Detect which cell encompasses the target text, then output its (x, y) center coordinate. 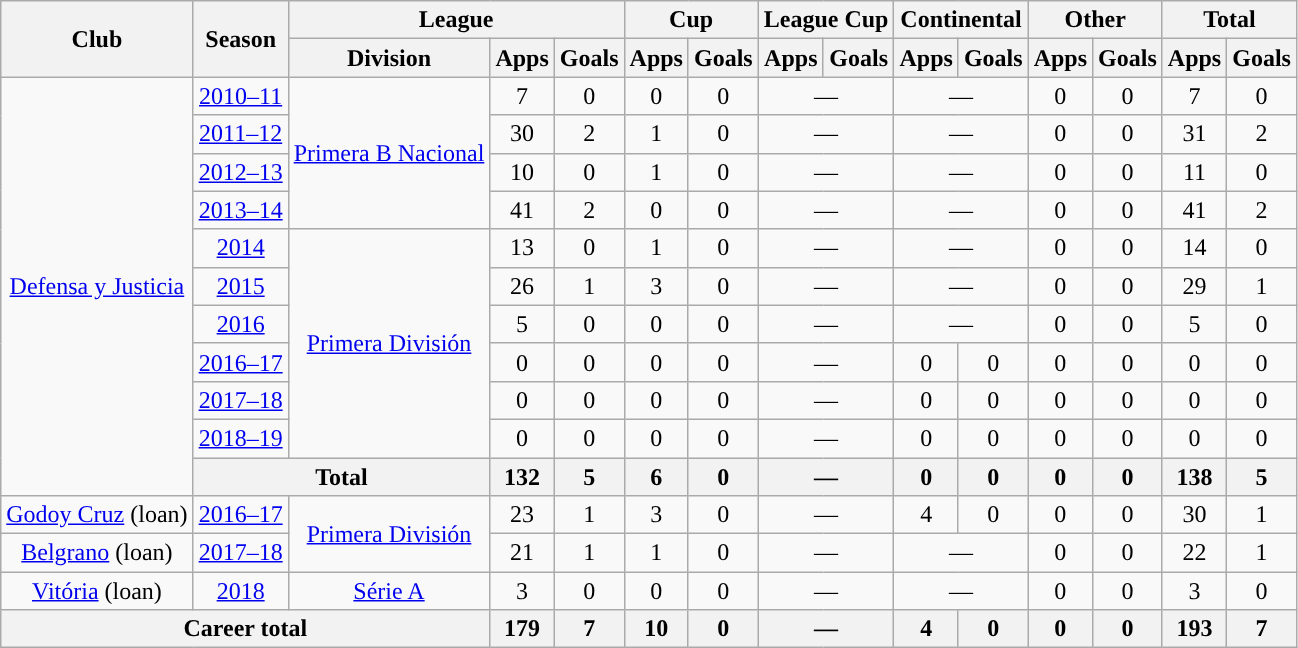
Other (1095, 20)
Série A (389, 591)
11 (1194, 172)
2018 (240, 591)
Godoy Cruz (loan) (97, 515)
132 (522, 477)
14 (1194, 248)
138 (1194, 477)
Division (389, 58)
26 (522, 286)
2018–19 (240, 438)
31 (1194, 134)
2010–11 (240, 96)
Cup (691, 20)
2016 (240, 324)
Club (97, 39)
Primera B Nacional (389, 153)
2012–13 (240, 172)
Season (240, 39)
League (456, 20)
13 (522, 248)
6 (656, 477)
179 (522, 629)
2011–12 (240, 134)
Continental (961, 20)
Vitória (loan) (97, 591)
2014 (240, 248)
2013–14 (240, 210)
2015 (240, 286)
193 (1194, 629)
Belgrano (loan) (97, 553)
Defensa y Justicia (97, 286)
21 (522, 553)
Career total (246, 629)
23 (522, 515)
League Cup (826, 20)
29 (1194, 286)
22 (1194, 553)
